Scan for the cell matching the given text and deliver its [X, Y] coordinate at center. 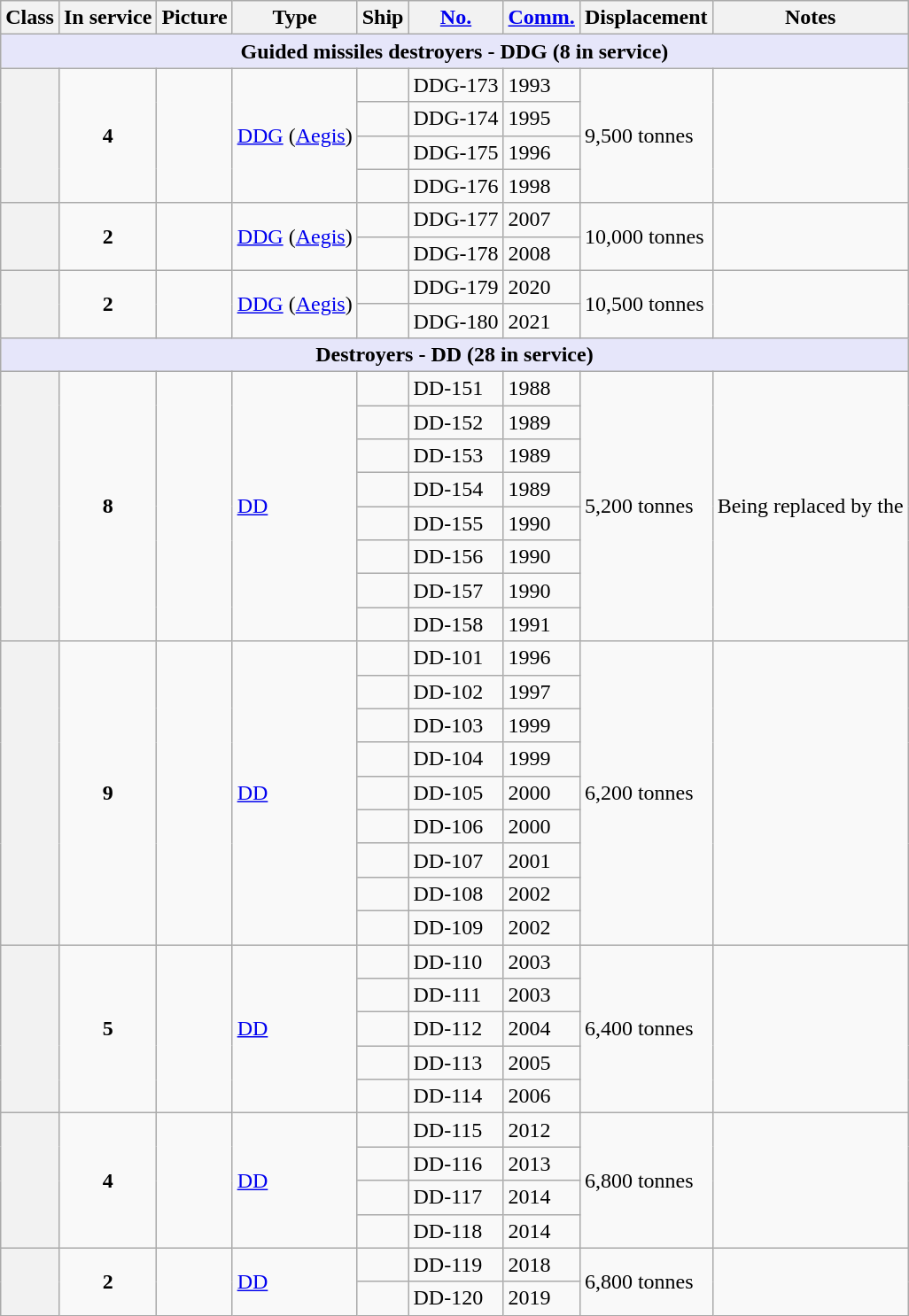
In service [107, 18]
1998 [541, 186]
Comm. [541, 18]
DD-114 [455, 1096]
2004 [541, 1029]
DD-109 [455, 927]
Type [294, 18]
DD-113 [455, 1063]
6,200 tonnes [646, 793]
2001 [541, 860]
DDG-173 [455, 85]
DDG-177 [455, 220]
DD-120 [455, 1298]
DD-104 [455, 759]
10,500 tonnes [646, 304]
DD-119 [455, 1265]
DD-153 [455, 456]
No. [455, 18]
5 [107, 1028]
DD-117 [455, 1197]
DD-156 [455, 557]
9,500 tonnes [646, 135]
2006 [541, 1096]
DD-101 [455, 658]
DD-116 [455, 1164]
2018 [541, 1265]
2019 [541, 1298]
DDG-174 [455, 119]
DDG-179 [455, 287]
DD-115 [455, 1130]
Being replaced by the [810, 506]
2021 [541, 321]
Displacement [646, 18]
DD-103 [455, 725]
DD-110 [455, 961]
Notes [810, 18]
DD-106 [455, 826]
2020 [541, 287]
DD-102 [455, 692]
1993 [541, 85]
DD-112 [455, 1029]
Picture [195, 18]
DD-154 [455, 490]
DDG-176 [455, 186]
2013 [541, 1164]
DD-152 [455, 422]
1988 [541, 388]
DDG-178 [455, 253]
Guided missiles destroyers - DDG (8 in service) [454, 51]
DD-157 [455, 591]
DD-155 [455, 523]
2008 [541, 253]
9 [107, 793]
DD-108 [455, 894]
DDG-180 [455, 321]
2005 [541, 1063]
2012 [541, 1130]
Ship [383, 18]
Destroyers - DD (28 in service) [454, 354]
DD-118 [455, 1231]
8 [107, 506]
1995 [541, 119]
6,400 tonnes [646, 1028]
10,000 tonnes [646, 236]
1991 [541, 624]
Class [30, 18]
DD-158 [455, 624]
DD-105 [455, 793]
DD-151 [455, 388]
1997 [541, 692]
DD-107 [455, 860]
DD-111 [455, 995]
5,200 tonnes [646, 506]
DDG-175 [455, 152]
2007 [541, 220]
